Scan for the cell matching the given text and deliver its [x, y] coordinate at center. 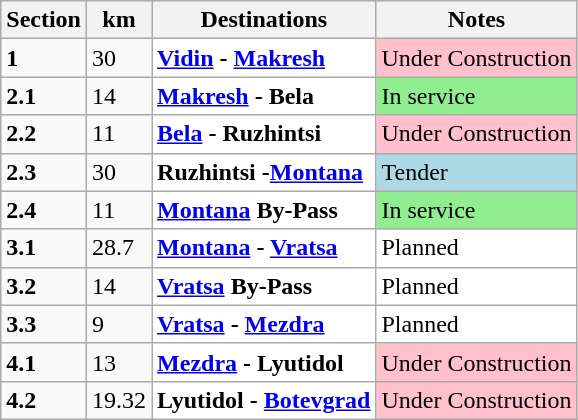
Mezdra - Lyutidol [264, 362]
19.32 [118, 400]
Vratsa By-Pass [264, 286]
Makresh - Bela [264, 96]
4.1 [44, 362]
Bela - Ruzhintsi [264, 134]
28.7 [118, 248]
3.2 [44, 286]
3.1 [44, 248]
4.2 [44, 400]
Vidin - Makresh [264, 58]
2.2 [44, 134]
3.3 [44, 324]
2.4 [44, 210]
13 [118, 362]
2.1 [44, 96]
Ruzhintsi -Montana [264, 172]
Destinations [264, 20]
9 [118, 324]
Montana - Vratsa [264, 248]
Montana By-Pass [264, 210]
Tender [476, 172]
1 [44, 58]
Vratsa - Mezdra [264, 324]
Notes [476, 20]
Lyutidol - Botevgrad [264, 400]
km [118, 20]
Section [44, 20]
2.3 [44, 172]
